Extract the (x, y) coordinate from the center of the cell holding the provided text.  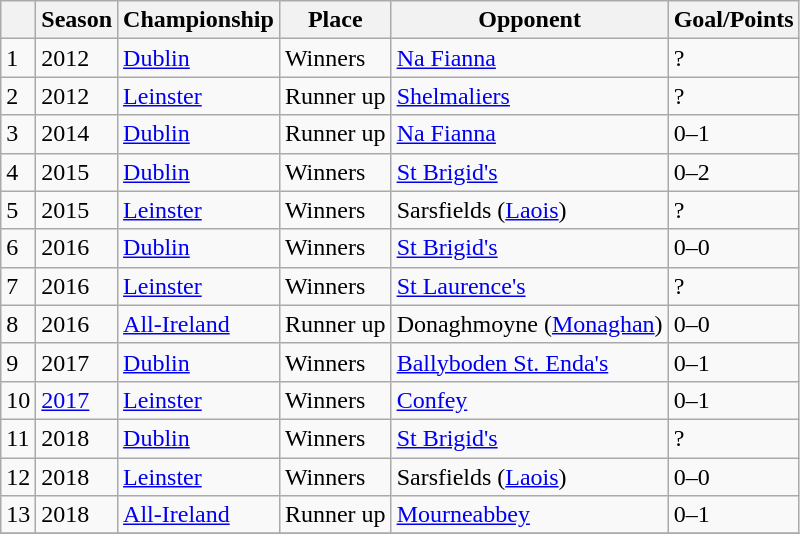
7 (18, 286)
Shelmaliers (530, 96)
Place (335, 20)
Opponent (530, 20)
11 (18, 438)
5 (18, 210)
6 (18, 248)
Confey (530, 400)
St Laurence's (530, 286)
Ballyboden St. Enda's (530, 362)
Season (77, 20)
2 (18, 96)
3 (18, 134)
4 (18, 172)
2014 (77, 134)
10 (18, 400)
9 (18, 362)
8 (18, 324)
1 (18, 58)
Donaghmoyne (Monaghan) (530, 324)
Championship (199, 20)
0–2 (734, 172)
Mourneabbey (530, 515)
Goal/Points (734, 20)
13 (18, 515)
12 (18, 477)
